Identify which cell holds the provided text, then report its (X, Y) central coordinate. 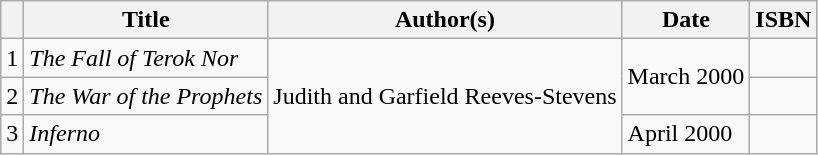
1 (12, 58)
Title (146, 20)
Author(s) (445, 20)
ISBN (784, 20)
Inferno (146, 134)
Judith and Garfield Reeves-Stevens (445, 96)
The War of the Prophets (146, 96)
March 2000 (686, 77)
2 (12, 96)
Date (686, 20)
3 (12, 134)
April 2000 (686, 134)
The Fall of Terok Nor (146, 58)
